Return [x, y] of the center of cell containing provided text 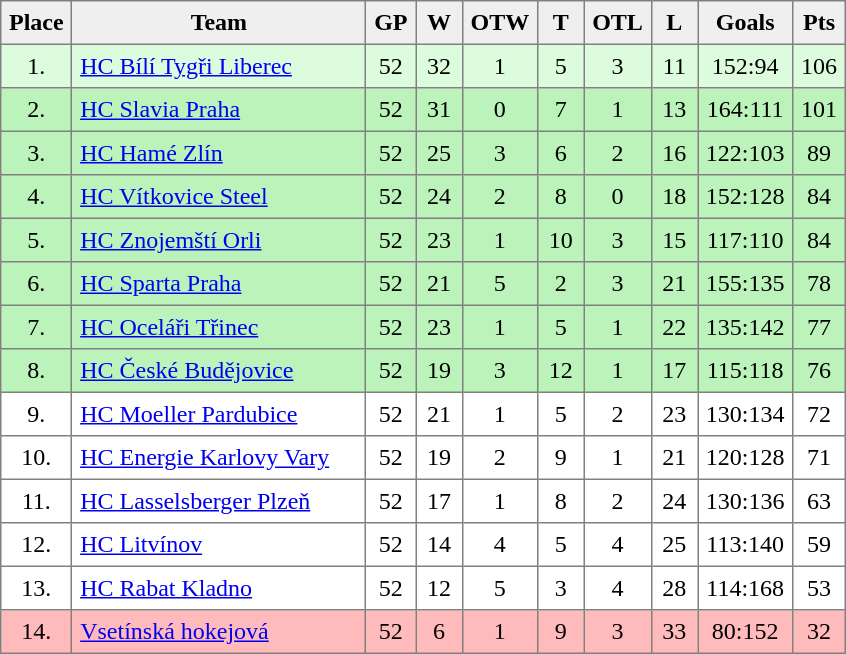
130:136 [746, 501]
7 [560, 110]
4. [36, 197]
71 [819, 458]
122:103 [746, 153]
101 [819, 110]
76 [819, 371]
15 [674, 240]
HC Energie Karlovy Vary [219, 458]
T [560, 23]
8. [36, 371]
HC Sparta Praha [219, 284]
Vsetínská hokejová [219, 632]
L [674, 23]
164:111 [746, 110]
72 [819, 414]
135:142 [746, 327]
HC Oceláři Třinec [219, 327]
28 [674, 588]
HC Litvínov [219, 545]
HC Bílí Tygři Liberec [219, 66]
106 [819, 66]
HC Vítkovice Steel [219, 197]
59 [819, 545]
Team [219, 23]
5. [36, 240]
11. [36, 501]
63 [819, 501]
33 [674, 632]
155:135 [746, 284]
22 [674, 327]
114:168 [746, 588]
W [439, 23]
1. [36, 66]
HC Slavia Praha [219, 110]
152:94 [746, 66]
80:152 [746, 632]
113:140 [746, 545]
Place [36, 23]
10. [36, 458]
12. [36, 545]
9. [36, 414]
120:128 [746, 458]
117:110 [746, 240]
53 [819, 588]
6. [36, 284]
14 [439, 545]
HC České Budějovice [219, 371]
13. [36, 588]
Pts [819, 23]
GP [391, 23]
10 [560, 240]
HC Moeller Pardubice [219, 414]
31 [439, 110]
2. [36, 110]
HC Lasselsberger Plzeň [219, 501]
77 [819, 327]
115:118 [746, 371]
89 [819, 153]
HC Znojemští Orli [219, 240]
16 [674, 153]
152:128 [746, 197]
13 [674, 110]
78 [819, 284]
OTL [618, 23]
OTW [500, 23]
130:134 [746, 414]
HC Hamé Zlín [219, 153]
HC Rabat Kladno [219, 588]
7. [36, 327]
14. [36, 632]
3. [36, 153]
11 [674, 66]
18 [674, 197]
Goals [746, 23]
